Scan for the cell matching the given text and deliver its [X, Y] coordinate at center. 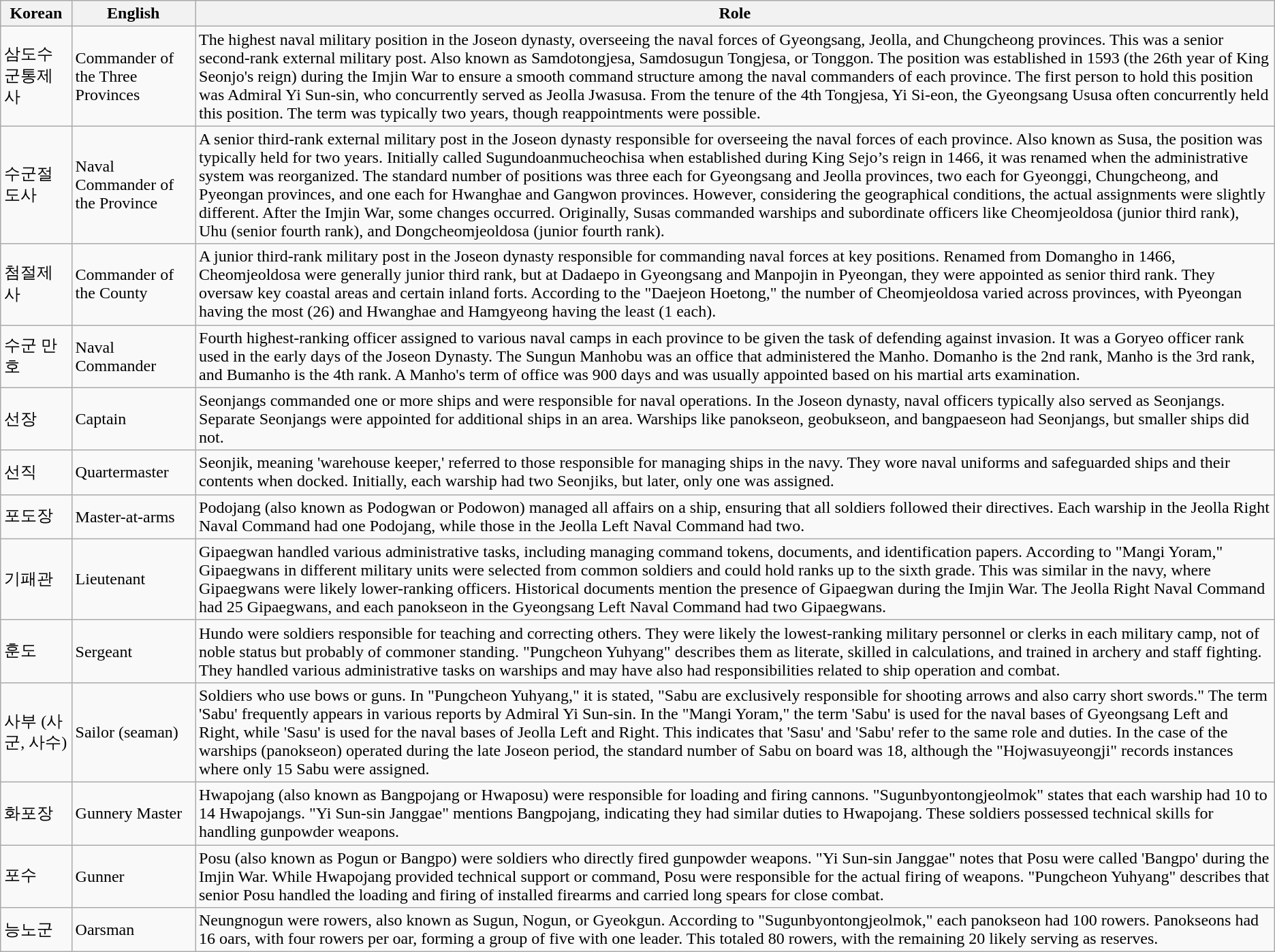
Gunner [133, 876]
포도장 [36, 516]
Role [734, 14]
삼도수군통제사 [36, 76]
Oarsman [133, 930]
능노군 [36, 930]
Commander of the Three Provinces [133, 76]
수군절도사 [36, 185]
Master-at-arms [133, 516]
Sergeant [133, 651]
선직 [36, 473]
수군 만호 [36, 356]
Lieutenant [133, 579]
Korean [36, 14]
훈도 [36, 651]
Commander of the County [133, 285]
English [133, 14]
Gunnery Master [133, 813]
Quartermaster [133, 473]
Naval Commander of the Province [133, 185]
사부 (사군, 사수) [36, 732]
첨절제사 [36, 285]
선장 [36, 419]
기패관 [36, 579]
화포장 [36, 813]
Captain [133, 419]
포수 [36, 876]
Sailor (seaman) [133, 732]
Naval Commander [133, 356]
